Determine the (X, Y) coordinate at the center of the cell enclosing the given text.  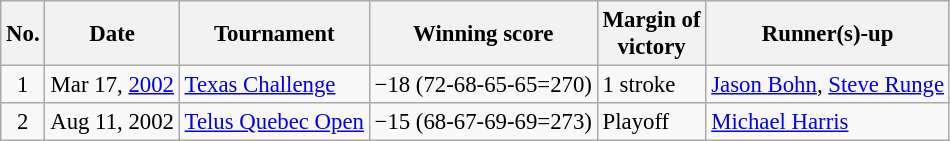
Playoff (652, 122)
Aug 11, 2002 (112, 122)
Runner(s)-up (828, 34)
Mar 17, 2002 (112, 85)
No. (23, 34)
−18 (72-68-65-65=270) (483, 85)
1 (23, 85)
Tournament (274, 34)
2 (23, 122)
1 stroke (652, 85)
Telus Quebec Open (274, 122)
Michael Harris (828, 122)
Margin ofvictory (652, 34)
Date (112, 34)
Jason Bohn, Steve Runge (828, 85)
Texas Challenge (274, 85)
Winning score (483, 34)
−15 (68-67-69-69=273) (483, 122)
